Detect which cell encompasses the target text, then output its (X, Y) center coordinate. 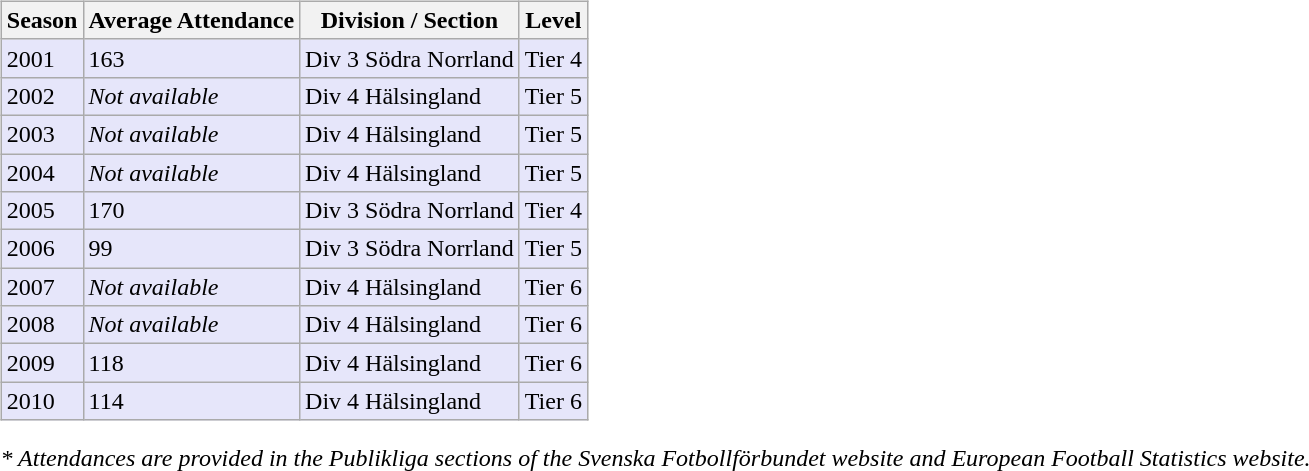
2007 (42, 287)
114 (192, 401)
2008 (42, 325)
118 (192, 363)
2006 (42, 249)
163 (192, 58)
99 (192, 249)
2001 (42, 58)
170 (192, 211)
Level (553, 20)
2003 (42, 134)
Division / Section (410, 20)
Average Attendance (192, 20)
2010 (42, 401)
2009 (42, 363)
2005 (42, 211)
2004 (42, 173)
2002 (42, 96)
Season (42, 20)
